Provide the (x, y) coordinate of the cell's center where the given text is located.  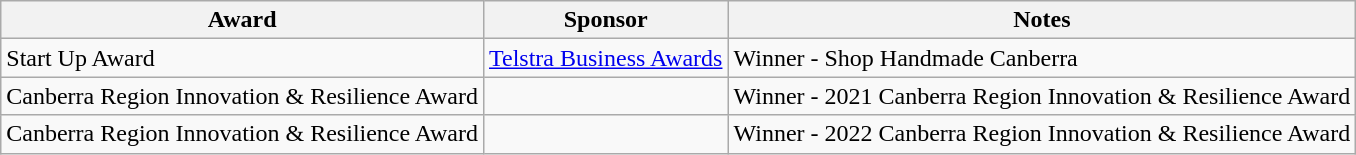
Telstra Business Awards (605, 58)
Winner - 2022 Canberra Region Innovation & Resilience Award (1042, 134)
Start Up Award (242, 58)
Notes (1042, 20)
Sponsor (605, 20)
Winner - 2021 Canberra Region Innovation & Resilience Award (1042, 96)
Winner - Shop Handmade Canberra (1042, 58)
Award (242, 20)
